Detect which cell encompasses the target text, then output its [x, y] center coordinate. 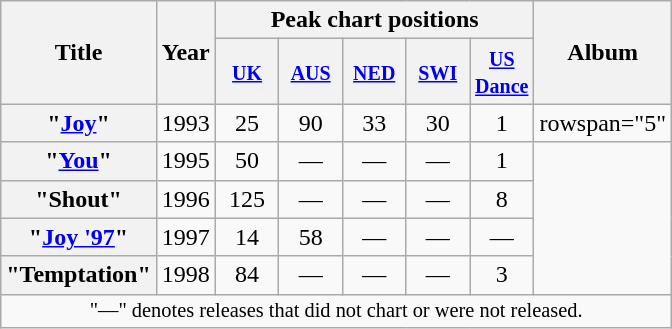
25 [247, 123]
1996 [186, 199]
"Shout" [79, 199]
AUS [311, 72]
"You" [79, 161]
"Joy" [79, 123]
Year [186, 52]
1993 [186, 123]
8 [502, 199]
NED [374, 72]
Peak chart positions [374, 20]
"Joy '97" [79, 237]
50 [247, 161]
US Dance [502, 72]
"Temptation" [79, 275]
Title [79, 52]
UK [247, 72]
125 [247, 199]
3 [502, 275]
1998 [186, 275]
rowspan="5" [603, 123]
90 [311, 123]
Album [603, 52]
33 [374, 123]
1995 [186, 161]
58 [311, 237]
14 [247, 237]
1997 [186, 237]
84 [247, 275]
30 [438, 123]
SWI [438, 72]
"—" denotes releases that did not chart or were not released. [336, 311]
